Search for the cell housing the specified text and yield its [X, Y] center coordinate. 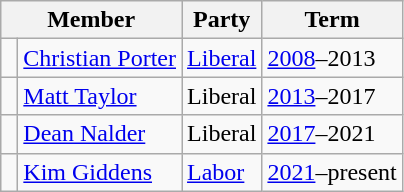
Christian Porter [100, 58]
Kim Giddens [100, 172]
Member [92, 20]
2017–2021 [332, 134]
2021–present [332, 172]
Term [332, 20]
Party [222, 20]
Labor [222, 172]
Dean Nalder [100, 134]
2008–2013 [332, 58]
Matt Taylor [100, 96]
2013–2017 [332, 96]
